Detect which cell encompasses the target text, then output its (x, y) center coordinate. 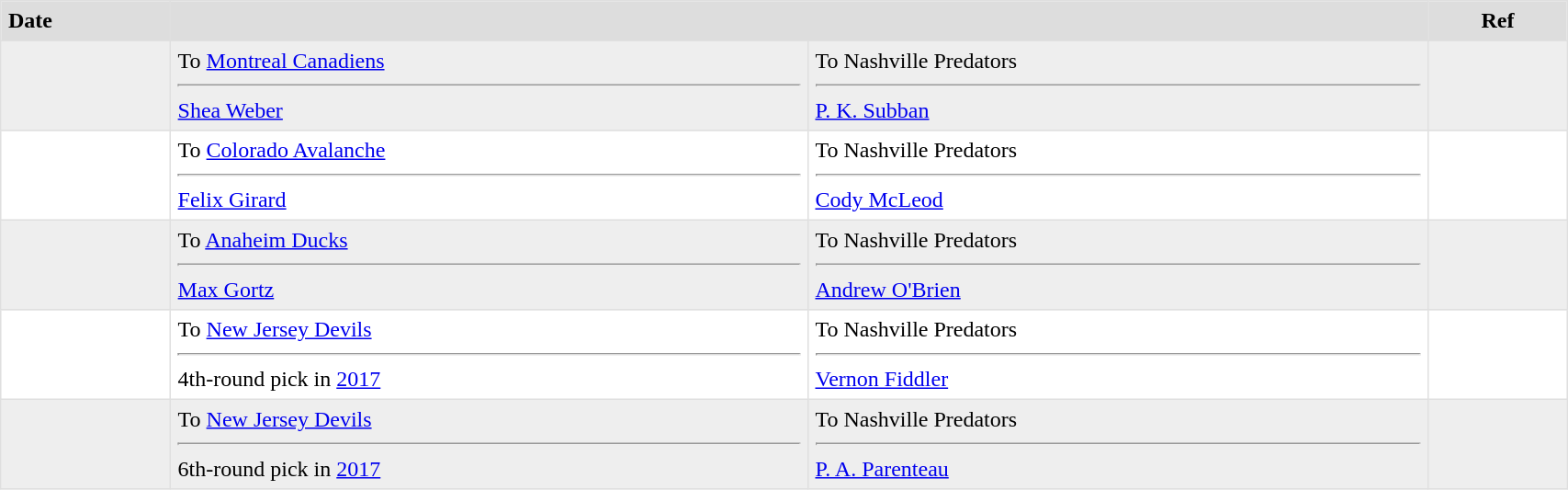
To Nashville Predators Vernon Fiddler (1118, 355)
To Nashville Predators P. A. Parenteau (1118, 444)
To Nashville Predators Andrew O'Brien (1118, 265)
To New Jersey Devils 6th-round pick in 2017 (489, 444)
Date (86, 21)
To Nashville Predators P. K. Subban (1118, 85)
To Colorado Avalanche Felix Girard (489, 176)
Ref (1497, 21)
To Nashville Predators Cody McLeod (1118, 176)
To Montreal Canadiens Shea Weber (489, 85)
To New Jersey Devils 4th-round pick in 2017 (489, 355)
To Anaheim Ducks Max Gortz (489, 265)
